Scan for the cell matching the given text and deliver its [x, y] coordinate at center. 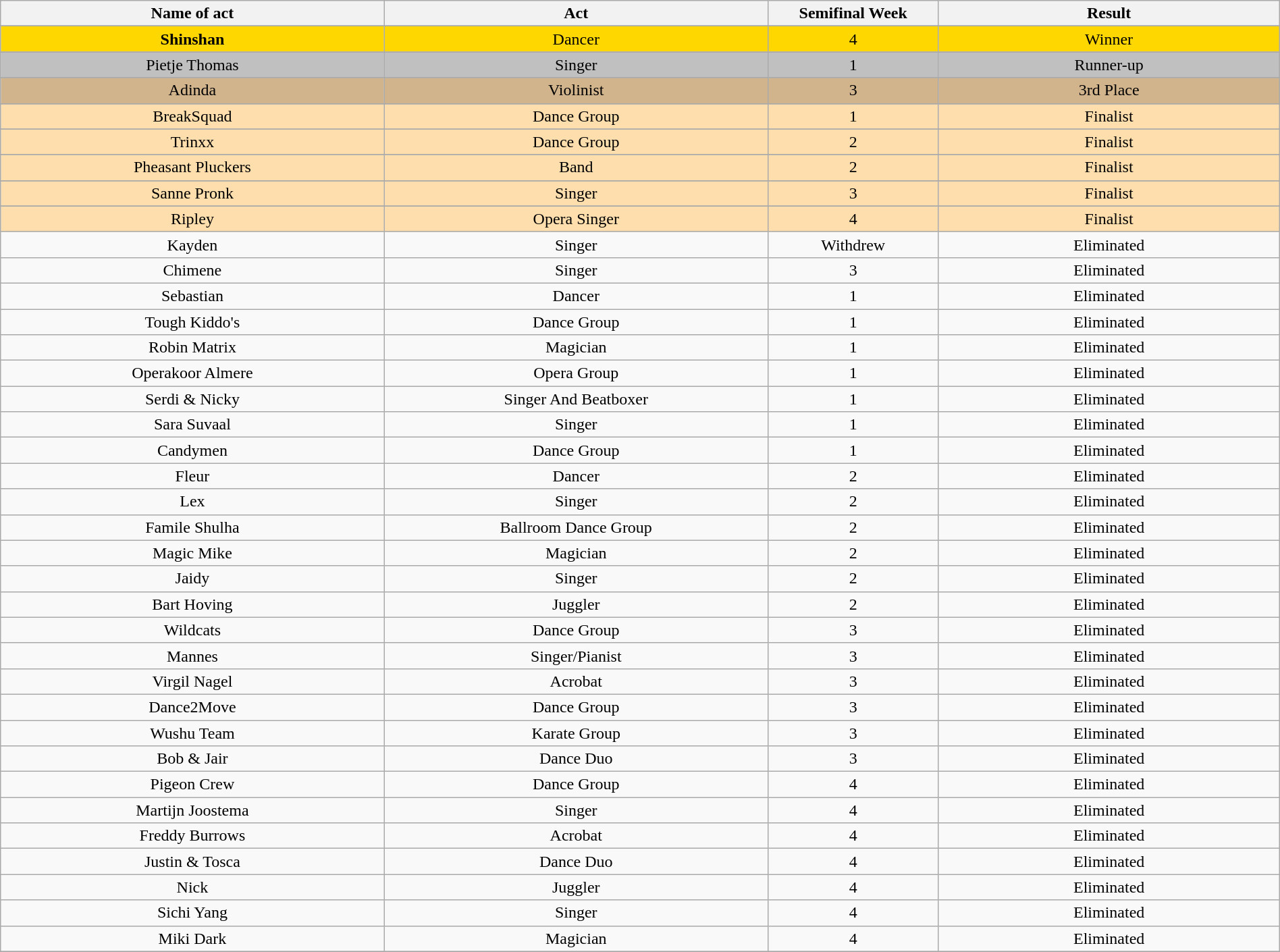
Tough Kiddo's [192, 322]
Winner [1109, 39]
Chimene [192, 270]
Jaidy [192, 579]
Bob & Jair [192, 759]
Kayden [192, 244]
Sebastian [192, 296]
Sara Suvaal [192, 425]
Magic Mike [192, 553]
Adinda [192, 90]
Opera Group [576, 373]
Robin Matrix [192, 348]
Pigeon Crew [192, 785]
Ripley [192, 219]
Operakoor Almere [192, 373]
3rd Place [1109, 90]
Virgil Nagel [192, 681]
Semifinal Week [853, 14]
Band [576, 167]
Miki Dark [192, 938]
Act [576, 14]
Runner-up [1109, 65]
Wildcats [192, 630]
Sanne Pronk [192, 193]
Dance2Move [192, 707]
Nick [192, 887]
Lex [192, 502]
Result [1109, 14]
Pietje Thomas [192, 65]
Bart Hoving [192, 604]
Singer And Beatboxer [576, 399]
Famile Shulha [192, 527]
Freddy Burrows [192, 836]
Singer/Pianist [576, 656]
Martijn Joostema [192, 810]
BreakSquad [192, 116]
Ballroom Dance Group [576, 527]
Mannes [192, 656]
Withdrew [853, 244]
Sichi Yang [192, 913]
Wushu Team [192, 733]
Serdi & Nicky [192, 399]
Fleur [192, 476]
Pheasant Pluckers [192, 167]
Candymen [192, 450]
Name of act [192, 14]
Opera Singer [576, 219]
Karate Group [576, 733]
Shinshan [192, 39]
Violinist [576, 90]
Justin & Tosca [192, 862]
Trinxx [192, 142]
